Scan for the cell matching the given text and deliver its [X, Y] coordinate at center. 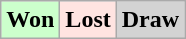
Lost [88, 20]
Won [30, 20]
Draw [150, 20]
